From the cell containing the given text, extract its center point as (x, y) coordinate. 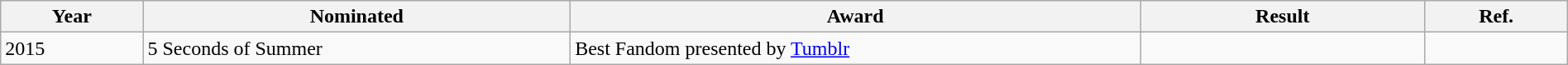
Award (855, 17)
Best Fandom presented by Tumblr (855, 48)
Nominated (357, 17)
2015 (72, 48)
Year (72, 17)
5 Seconds of Summer (357, 48)
Result (1283, 17)
Ref. (1496, 17)
